Return the (X, Y) coordinate for the center point of the cell that contains the specified text.  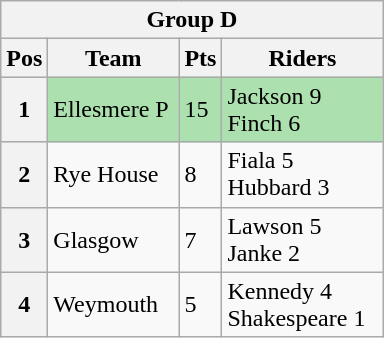
Team (114, 58)
2 (24, 174)
Fiala 5Hubbard 3 (302, 174)
4 (24, 304)
Pos (24, 58)
15 (200, 110)
Jackson 9Finch 6 (302, 110)
Pts (200, 58)
1 (24, 110)
Rye House (114, 174)
Riders (302, 58)
Glasgow (114, 240)
Weymouth (114, 304)
Ellesmere P (114, 110)
Group D (192, 20)
5 (200, 304)
8 (200, 174)
Lawson 5Janke 2 (302, 240)
Kennedy 4Shakespeare 1 (302, 304)
3 (24, 240)
7 (200, 240)
